Identify which cell holds the provided text, then report its [x, y] central coordinate. 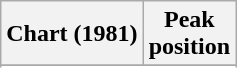
Chart (1981) [72, 34]
Peak position [189, 34]
